Return the [X, Y] coordinate for the center point of the cell that contains the specified text.  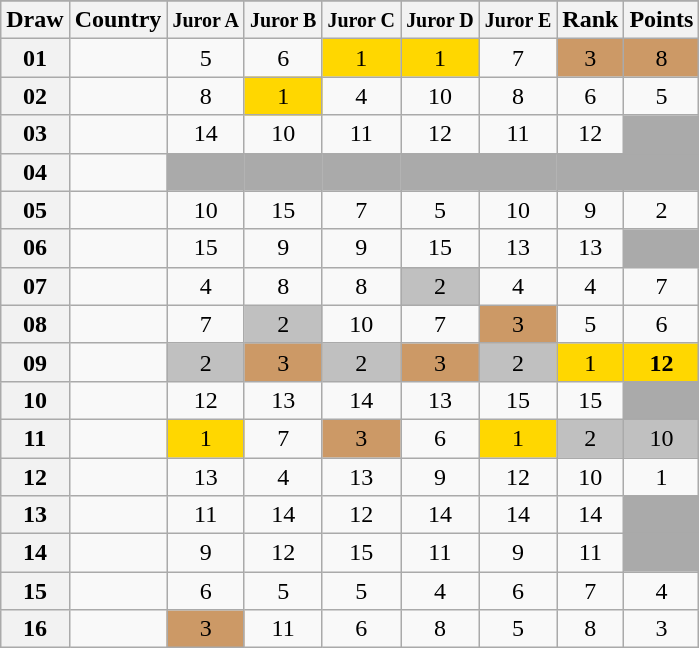
04 [35, 172]
06 [35, 248]
Country [118, 20]
16 [35, 629]
09 [35, 362]
Juror C [362, 20]
Points [662, 20]
Juror D [440, 20]
Juror E [518, 20]
Juror A [206, 20]
Draw [35, 20]
07 [35, 286]
02 [35, 96]
Juror B [283, 20]
Rank [590, 20]
01 [35, 58]
05 [35, 210]
08 [35, 324]
03 [35, 134]
